Locate the cell with the specified text and output its [X, Y] center coordinate. 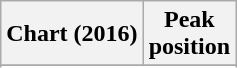
Peakposition [189, 34]
Chart (2016) [72, 34]
